Return the [X, Y] coordinate for the center point of the cell that contains the specified text.  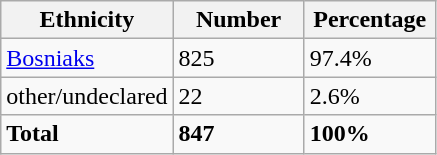
2.6% [370, 96]
Number [238, 20]
100% [370, 134]
Total [87, 134]
97.4% [370, 58]
847 [238, 134]
other/undeclared [87, 96]
Ethnicity [87, 20]
22 [238, 96]
Percentage [370, 20]
825 [238, 58]
Bosniaks [87, 58]
